Return (X, Y) of the center of cell containing provided text 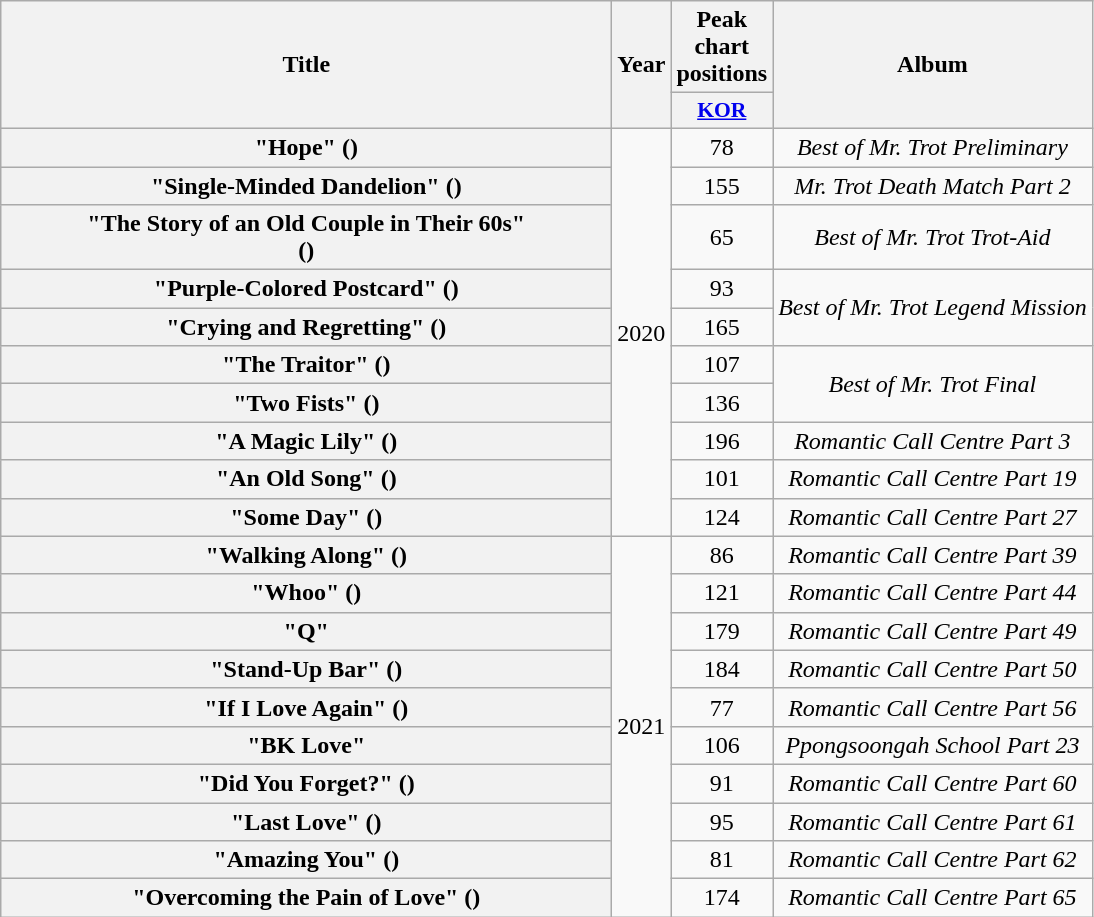
Year (642, 65)
Best of Mr. Trot Preliminary (933, 147)
"Single-Minded Dandelion" () (306, 185)
91 (722, 783)
184 (722, 669)
Romantic Call Centre Part 60 (933, 783)
Romantic Call Centre Part 50 (933, 669)
2020 (642, 332)
95 (722, 821)
165 (722, 327)
124 (722, 517)
Romantic Call Centre Part 44 (933, 593)
"Walking Along" () (306, 555)
"Overcoming the Pain of Love" () (306, 898)
106 (722, 745)
77 (722, 707)
"Last Love" () (306, 821)
Mr. Trot Death Match Part 2 (933, 185)
"The Story of an Old Couple in Their 60s"() (306, 238)
Romantic Call Centre Part 56 (933, 707)
"A Magic Lily" () (306, 441)
"Two Fists" () (306, 403)
Best of Mr. Trot Trot-Aid (933, 238)
Peak chart positions (722, 47)
196 (722, 441)
"The Traitor" () (306, 365)
"Whoo" () (306, 593)
Romantic Call Centre Part 39 (933, 555)
179 (722, 631)
Romantic Call Centre Part 61 (933, 821)
174 (722, 898)
Romantic Call Centre Part 19 (933, 479)
136 (722, 403)
86 (722, 555)
"An Old Song" () (306, 479)
"Stand-Up Bar" () (306, 669)
Romantic Call Centre Part 27 (933, 517)
KOR (722, 111)
101 (722, 479)
Romantic Call Centre Part 49 (933, 631)
Best of Mr. Trot Legend Mission (933, 308)
155 (722, 185)
Ppongsoongah School Part 23 (933, 745)
"Hope" () (306, 147)
78 (722, 147)
"Purple-Colored Postcard" () (306, 289)
"Crying and Regretting" () (306, 327)
"BK Love" (306, 745)
Romantic Call Centre Part 62 (933, 860)
"Amazing You" () (306, 860)
Title (306, 65)
107 (722, 365)
2021 (642, 726)
Romantic Call Centre Part 65 (933, 898)
65 (722, 238)
93 (722, 289)
"If I Love Again" () (306, 707)
81 (722, 860)
"Did You Forget?" () (306, 783)
121 (722, 593)
Album (933, 65)
Best of Mr. Trot Final (933, 384)
"Some Day" () (306, 517)
Romantic Call Centre Part 3 (933, 441)
"Q" (306, 631)
